Capture the cell that displays the provided text and extract its [x, y] central coordinate. 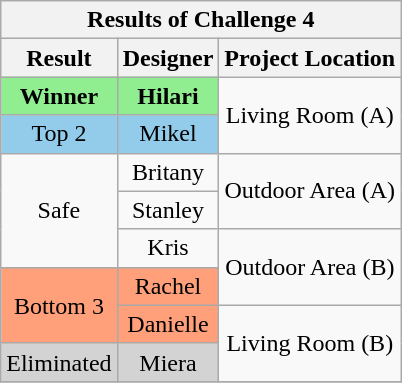
Winner [59, 96]
Eliminated [59, 362]
Result [59, 58]
Rachel [168, 286]
Danielle [168, 324]
Bottom 3 [59, 305]
Safe [59, 210]
Living Room (B) [310, 343]
Mikel [168, 134]
Miera [168, 362]
Designer [168, 58]
Hilari [168, 96]
Outdoor Area (B) [310, 267]
Stanley [168, 210]
Results of Challenge 4 [201, 20]
Outdoor Area (A) [310, 191]
Kris [168, 248]
Top 2 [59, 134]
Living Room (A) [310, 115]
Project Location [310, 58]
Britany [168, 172]
